Capture the cell that displays the provided text and extract its (x, y) central coordinate. 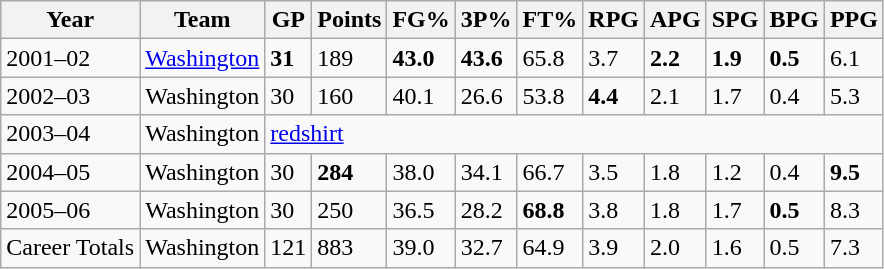
APG (676, 20)
Points (350, 20)
36.5 (421, 210)
31 (288, 58)
43.6 (486, 58)
Year (70, 20)
RPG (614, 20)
redshirt (574, 134)
189 (350, 58)
2003–04 (70, 134)
2.1 (676, 96)
1.9 (735, 58)
5.3 (854, 96)
1.6 (735, 248)
3.5 (614, 172)
43.0 (421, 58)
GP (288, 20)
250 (350, 210)
Team (202, 20)
Career Totals (70, 248)
2001–02 (70, 58)
2.0 (676, 248)
26.6 (486, 96)
39.0 (421, 248)
3.7 (614, 58)
3.8 (614, 210)
2.2 (676, 58)
4.4 (614, 96)
65.8 (550, 58)
53.8 (550, 96)
3.9 (614, 248)
121 (288, 248)
7.3 (854, 248)
9.5 (854, 172)
68.8 (550, 210)
1.2 (735, 172)
8.3 (854, 210)
38.0 (421, 172)
2002–03 (70, 96)
SPG (735, 20)
160 (350, 96)
64.9 (550, 248)
66.7 (550, 172)
28.2 (486, 210)
6.1 (854, 58)
34.1 (486, 172)
PPG (854, 20)
883 (350, 248)
284 (350, 172)
32.7 (486, 248)
40.1 (421, 96)
2004–05 (70, 172)
BPG (794, 20)
FG% (421, 20)
FT% (550, 20)
3P% (486, 20)
2005–06 (70, 210)
